Pinpoint the cell where the given text exists, returning its (x, y) midpoint coordinate. 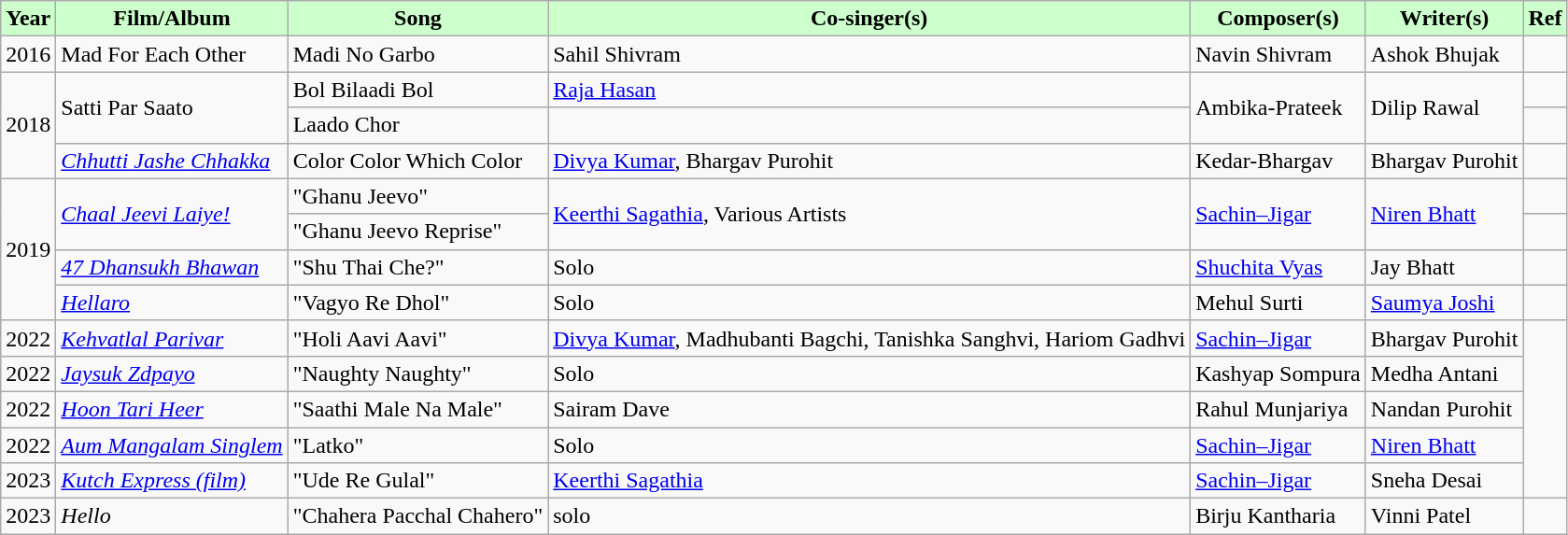
Kedar-Bhargav (1278, 161)
2019 (28, 249)
Kehvatlal Parivar (172, 338)
Chaal Jeevi Laiye! (172, 214)
"Ude Re Gulal" (418, 481)
Sneha Desai (1444, 481)
Nandan Purohit (1444, 409)
Year (28, 19)
Birju Kantharia (1278, 516)
"Ghanu Jeevo Reprise" (418, 232)
"Vagyo Re Dhol" (418, 303)
Composer(s) (1278, 19)
"Ghanu Jeevo" (418, 196)
Co-singer(s) (869, 19)
"Chahera Pacchal Chahero" (418, 516)
Hellaro (172, 303)
Song (418, 19)
Ambika-Prateek (1278, 107)
Medha Antani (1444, 373)
Color Color Which Color (418, 161)
Ashok Bhujak (1444, 54)
"Naughty Naughty" (418, 373)
Hoon Tari Heer (172, 409)
Divya Kumar, Madhubanti Bagchi, Tanishka Sanghvi, Hariom Gadhvi (869, 338)
"Holi Aavi Aavi" (418, 338)
Chhutti Jashe Chhakka (172, 161)
Kashyap Sompura (1278, 373)
Ref (1545, 19)
Film/Album (172, 19)
"Latko" (418, 445)
Keerthi Sagathia, Various Artists (869, 214)
Rahul Munjariya (1278, 409)
Vinni Patel (1444, 516)
Aum Mangalam Singlem (172, 445)
Raja Hasan (869, 90)
"Shu Thai Che?" (418, 267)
Laado Chor (418, 125)
Sairam Dave (869, 409)
Divya Kumar, Bhargav Purohit (869, 161)
Jay Bhatt (1444, 267)
2016 (28, 54)
Shuchita Vyas (1278, 267)
2018 (28, 125)
Dilip Rawal (1444, 107)
solo (869, 516)
Sahil Shivram (869, 54)
Mad For Each Other (172, 54)
Madi No Garbo (418, 54)
Saumya Joshi (1444, 303)
47 Dhansukh Bhawan (172, 267)
Hello (172, 516)
Keerthi Sagathia (869, 481)
Jaysuk Zdpayo (172, 373)
Navin Shivram (1278, 54)
Bol Bilaadi Bol (418, 90)
Mehul Surti (1278, 303)
Satti Par Saato (172, 107)
"Saathi Male Na Male" (418, 409)
Writer(s) (1444, 19)
Kutch Express (film) (172, 481)
